Determine the (x, y) coordinate at the center of the cell enclosing the given text.  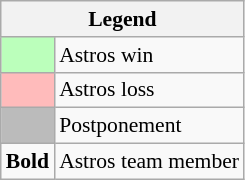
Postponement (149, 126)
Astros loss (149, 90)
Astros win (149, 55)
Legend (122, 19)
Astros team member (149, 162)
Bold (28, 162)
